Extract the (X, Y) coordinate from the center of the cell holding the provided text.  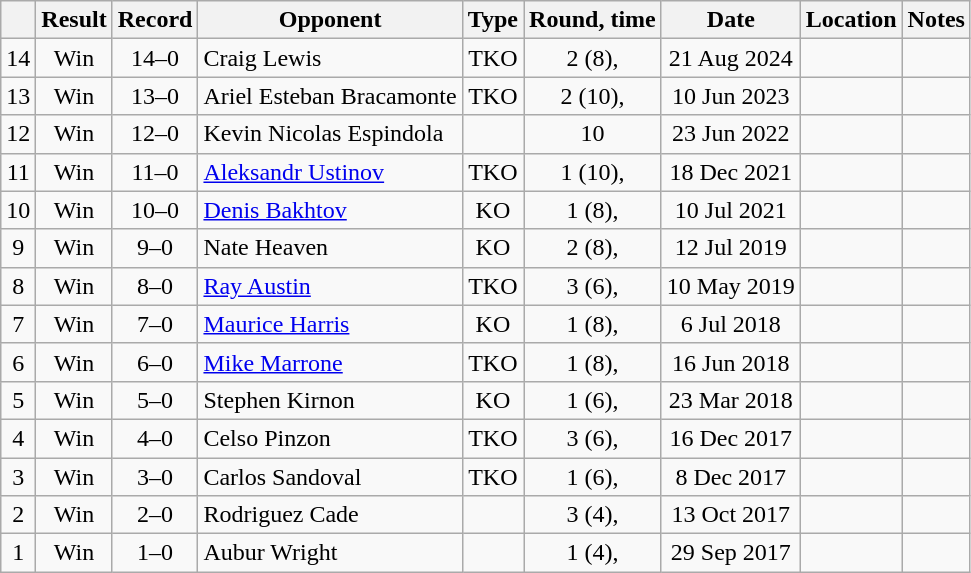
8 (18, 286)
3 (18, 477)
Denis Bakhtov (330, 210)
13–0 (155, 96)
Type (492, 20)
12 (18, 134)
2 (18, 515)
14 (18, 58)
11 (18, 172)
1 (10), (593, 172)
5–0 (155, 400)
10 May 2019 (730, 286)
1–0 (155, 553)
Aleksandr Ustinov (330, 172)
12 Jul 2019 (730, 248)
23 Mar 2018 (730, 400)
3–0 (155, 477)
7–0 (155, 324)
8–0 (155, 286)
13 Oct 2017 (730, 515)
23 Jun 2022 (730, 134)
Carlos Sandoval (330, 477)
8 Dec 2017 (730, 477)
2 (10), (593, 96)
16 Dec 2017 (730, 438)
6 (18, 362)
4 (18, 438)
Craig Lewis (330, 58)
6 Jul 2018 (730, 324)
10 Jun 2023 (730, 96)
Maurice Harris (330, 324)
14–0 (155, 58)
Mike Marrone (330, 362)
9 (18, 248)
29 Sep 2017 (730, 553)
7 (18, 324)
Date (730, 20)
Location (851, 20)
Stephen Kirnon (330, 400)
10 Jul 2021 (730, 210)
6–0 (155, 362)
Nate Heaven (330, 248)
13 (18, 96)
10–0 (155, 210)
1 (18, 553)
Rodriguez Cade (330, 515)
1 (4), (593, 553)
2–0 (155, 515)
21 Aug 2024 (730, 58)
16 Jun 2018 (730, 362)
4–0 (155, 438)
Ray Austin (330, 286)
Ariel Esteban Bracamonte (330, 96)
18 Dec 2021 (730, 172)
9–0 (155, 248)
3 (4), (593, 515)
Round, time (593, 20)
5 (18, 400)
Notes (936, 20)
Record (155, 20)
12–0 (155, 134)
Aubur Wright (330, 553)
Opponent (330, 20)
Kevin Nicolas Espindola (330, 134)
11–0 (155, 172)
Celso Pinzon (330, 438)
Result (74, 20)
